Detect which cell encompasses the target text, then output its [x, y] center coordinate. 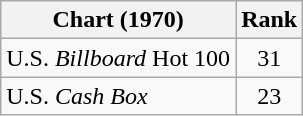
31 [270, 58]
Chart (1970) [118, 20]
23 [270, 96]
Rank [270, 20]
U.S. Billboard Hot 100 [118, 58]
U.S. Cash Box [118, 96]
